Capture the cell that displays the provided text and extract its (X, Y) central coordinate. 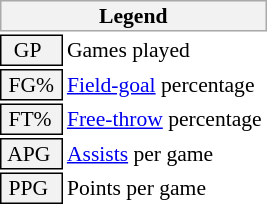
Legend (134, 16)
APG (31, 154)
FT% (31, 120)
Points per game (166, 188)
Games played (166, 50)
GP (31, 50)
PPG (31, 188)
Assists per game (166, 154)
FG% (31, 85)
Field-goal percentage (166, 85)
Free-throw percentage (166, 120)
